Determine the (X, Y) coordinate at the center of the cell enclosing the given text.  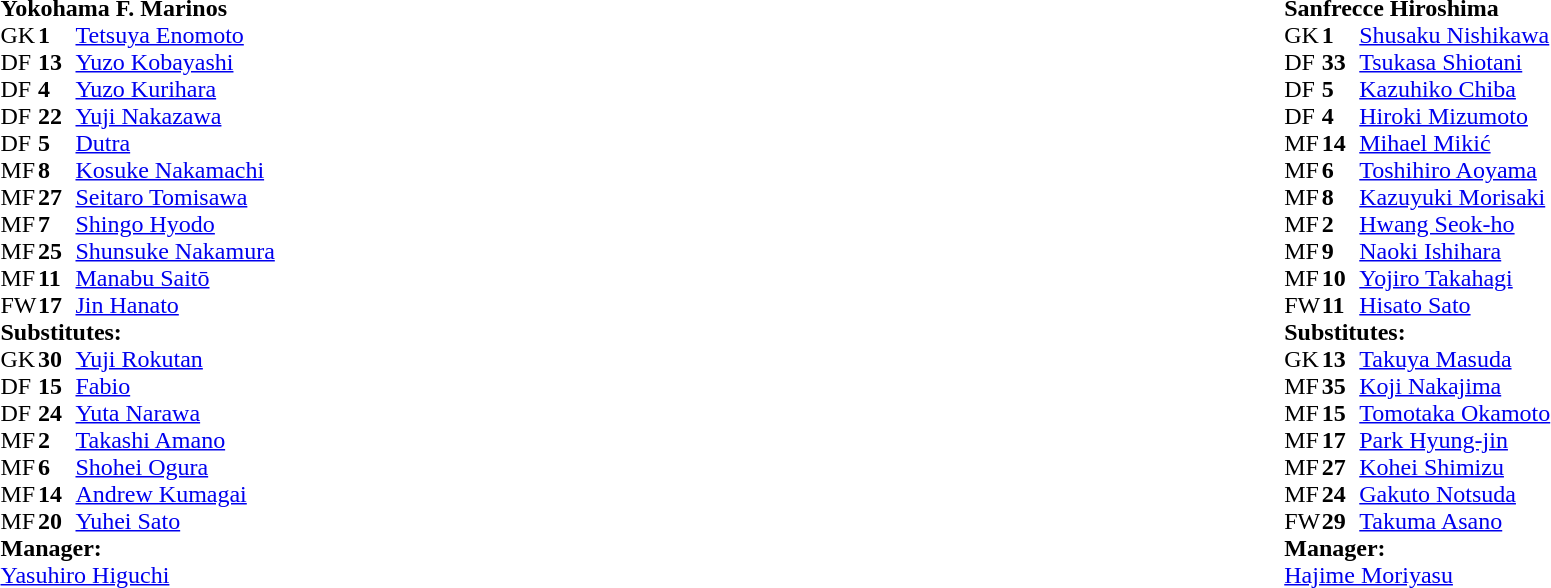
Yuta Narawa (176, 414)
Yuhei Sato (176, 522)
Park Hyung-jin (1454, 440)
Takuya Masuda (1454, 360)
Fabio (176, 386)
Shusaku Nishikawa (1454, 36)
Shohei Ogura (176, 468)
Kohei Shimizu (1454, 468)
Toshihiro Aoyama (1454, 170)
Hiroki Mizumoto (1454, 116)
Yuji Rokutan (176, 360)
Naoki Ishihara (1454, 252)
Mihael Mikić (1454, 144)
Yuzo Kobayashi (176, 62)
9 (1341, 252)
Yuji Nakazawa (176, 116)
30 (57, 360)
22 (57, 116)
Tomotaka Okamoto (1454, 414)
35 (1341, 386)
Jin Hanato (176, 306)
Andrew Kumagai (176, 494)
Yuzo Kurihara (176, 90)
Takashi Amano (176, 440)
Shunsuke Nakamura (176, 252)
Tetsuya Enomoto (176, 36)
Dutra (176, 144)
33 (1341, 62)
Seitaro Tomisawa (176, 198)
29 (1341, 522)
Kosuke Nakamachi (176, 170)
10 (1341, 278)
Yojiro Takahagi (1454, 278)
Hisato Sato (1454, 306)
Kazuyuki Morisaki (1454, 198)
Hwang Seok-ho (1454, 224)
20 (57, 522)
Gakuto Notsuda (1454, 494)
Koji Nakajima (1454, 386)
Shingo Hyodo (176, 224)
25 (57, 252)
7 (57, 224)
Tsukasa Shiotani (1454, 62)
Manabu Saitō (176, 278)
Kazuhiko Chiba (1454, 90)
Takuma Asano (1454, 522)
